Search for the cell housing the specified text and yield its (x, y) center coordinate. 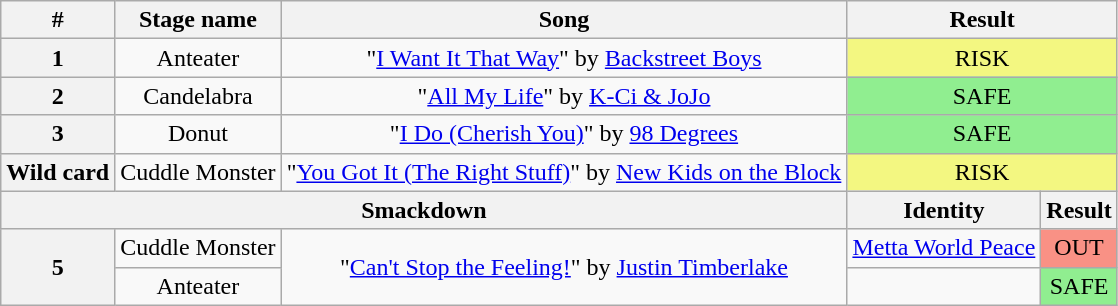
Smackdown (424, 210)
Song (564, 20)
OUT (1079, 248)
Candelabra (198, 96)
Donut (198, 134)
Identity (944, 210)
Wild card (58, 172)
"You Got It (The Right Stuff)" by New Kids on the Block (564, 172)
Metta World Peace (944, 248)
"Can't Stop the Feeling!" by Justin Timberlake (564, 267)
Stage name (198, 20)
"I Do (Cherish You)" by 98 Degrees (564, 134)
5 (58, 267)
1 (58, 58)
2 (58, 96)
"All My Life" by K-Ci & JoJo (564, 96)
"I Want It That Way" by Backstreet Boys (564, 58)
3 (58, 134)
# (58, 20)
